Detect which cell encompasses the target text, then output its [x, y] center coordinate. 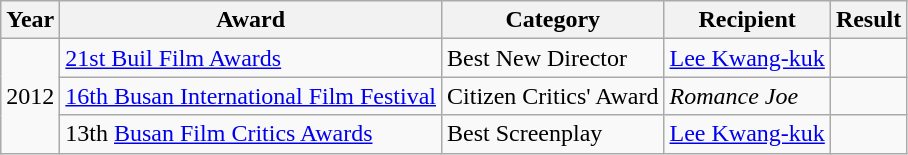
Category [553, 20]
Citizen Critics' Award [553, 96]
Result [868, 20]
13th Busan Film Critics Awards [251, 134]
Best New Director [553, 58]
Recipient [747, 20]
16th Busan International Film Festival [251, 96]
Year [30, 20]
2012 [30, 96]
21st Buil Film Awards [251, 58]
Best Screenplay [553, 134]
Romance Joe [747, 96]
Award [251, 20]
